Scan for the cell matching the given text and deliver its [X, Y] coordinate at center. 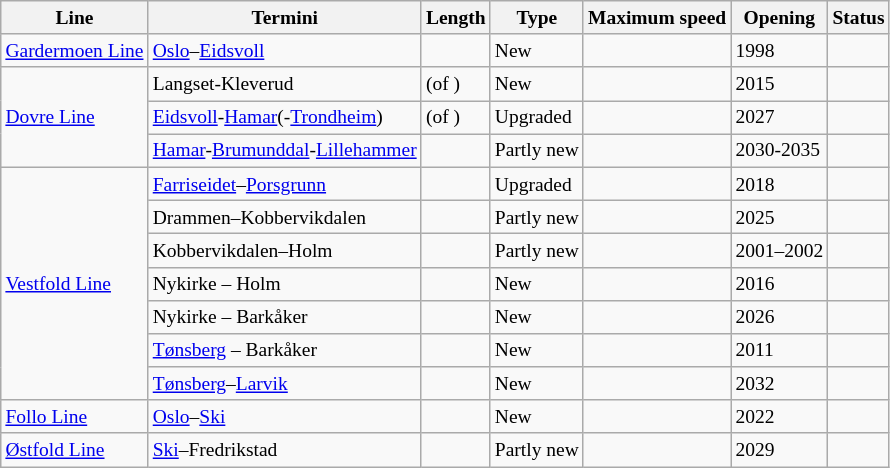
Nykirke – Holm [284, 284]
2022 [780, 416]
Termini [284, 18]
Farriseidet–Porsgrunn [284, 184]
Nykirke – Barkåker [284, 316]
Maximum speed [656, 18]
Oslo–Ski [284, 416]
Eidsvoll-Hamar(-Trondheim) [284, 118]
Gardermoen Line [74, 50]
1998 [780, 50]
2011 [780, 350]
2030-2035 [780, 150]
Oslo–Eidsvoll [284, 50]
Drammen–Kobbervikdalen [284, 216]
Tønsberg–Larvik [284, 384]
2027 [780, 118]
Opening [780, 18]
2018 [780, 184]
2029 [780, 450]
Line [74, 18]
Langset-Kleverud [284, 84]
Tønsberg – Barkåker [284, 350]
Type [536, 18]
2026 [780, 316]
Ski–Fredrikstad [284, 450]
Østfold Line [74, 450]
Hamar-Brumunddal-Lillehammer [284, 150]
2016 [780, 284]
Status [858, 18]
2025 [780, 216]
2032 [780, 384]
Dovre Line [74, 117]
Vestfold Line [74, 284]
Follo Line [74, 416]
Length [456, 18]
Kobbervikdalen–Holm [284, 250]
2001–2002 [780, 250]
2015 [780, 84]
